Capture the cell that displays the provided text and extract its [X, Y] central coordinate. 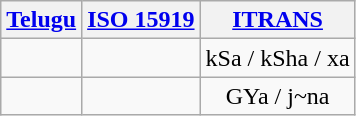
ISO 15919 [141, 20]
GYa / j~na [278, 96]
ITRANS [278, 20]
Telugu [42, 20]
kSa / kSha / xa [278, 58]
